Scan for the cell matching the given text and deliver its (x, y) coordinate at center. 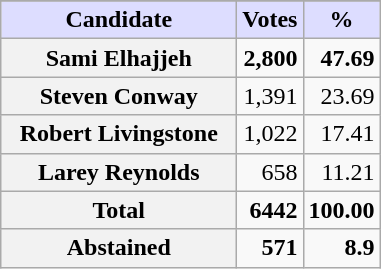
658 (270, 172)
Robert Livingstone (119, 134)
Sami Elhajjeh (119, 58)
Steven Conway (119, 96)
1,391 (270, 96)
8.9 (342, 248)
47.69 (342, 58)
2,800 (270, 58)
Candidate (119, 20)
Votes (270, 20)
11.21 (342, 172)
Abstained (119, 248)
23.69 (342, 96)
100.00 (342, 210)
17.41 (342, 134)
Larey Reynolds (119, 172)
571 (270, 248)
6442 (270, 210)
1,022 (270, 134)
% (342, 20)
Total (119, 210)
